Return the (x, y) coordinate for the center point of the cell that contains the specified text.  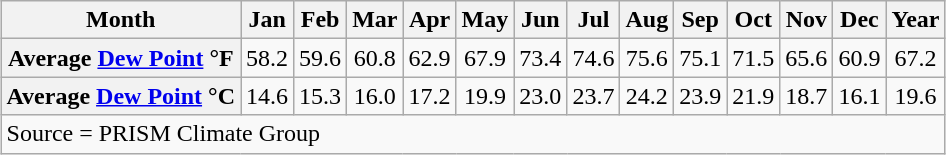
67.2 (916, 58)
Jan (268, 20)
Sep (700, 20)
15.3 (320, 96)
Nov (806, 20)
Aug (647, 20)
59.6 (320, 58)
75.6 (647, 58)
Feb (320, 20)
Dec (860, 20)
16.1 (860, 96)
60.9 (860, 58)
Average Dew Point °C (120, 96)
Month (120, 20)
Mar (375, 20)
Average Dew Point °F (120, 58)
75.1 (700, 58)
Source = PRISM Climate Group (473, 134)
71.5 (754, 58)
14.6 (268, 96)
74.6 (594, 58)
17.2 (430, 96)
Jun (540, 20)
24.2 (647, 96)
18.7 (806, 96)
21.9 (754, 96)
19.9 (485, 96)
62.9 (430, 58)
60.8 (375, 58)
58.2 (268, 58)
19.6 (916, 96)
73.4 (540, 58)
23.9 (700, 96)
67.9 (485, 58)
Apr (430, 20)
Jul (594, 20)
Oct (754, 20)
16.0 (375, 96)
Year (916, 20)
23.0 (540, 96)
23.7 (594, 96)
65.6 (806, 58)
May (485, 20)
